Scan for the cell matching the given text and deliver its [X, Y] coordinate at center. 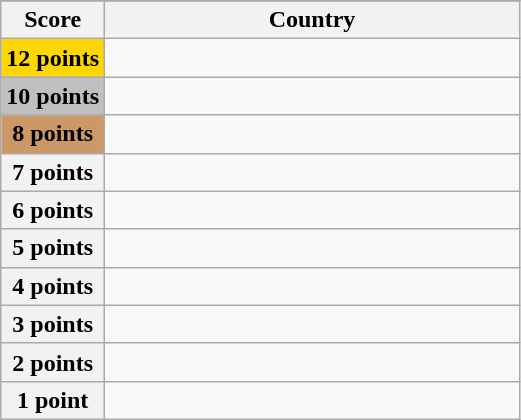
7 points [53, 172]
10 points [53, 96]
2 points [53, 362]
6 points [53, 210]
12 points [53, 58]
4 points [53, 286]
Score [53, 20]
Country [312, 20]
8 points [53, 134]
3 points [53, 324]
1 point [53, 400]
5 points [53, 248]
